Output the (x, y) coordinate of the center of the cell containing the given text.  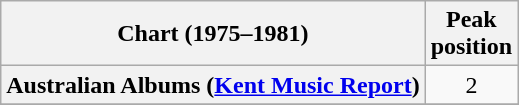
Peakposition (471, 34)
Chart (1975–1981) (213, 34)
2 (471, 85)
Australian Albums (Kent Music Report) (213, 85)
